From the cell containing the given text, extract its center point as [X, Y] coordinate. 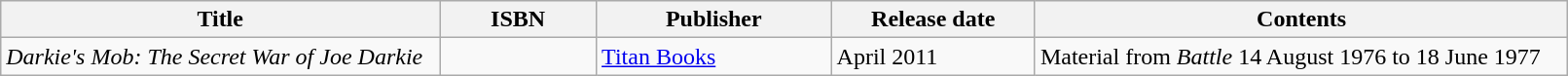
Material from Battle 14 August 1976 to 18 June 1977 [1300, 57]
ISBN [518, 19]
Contents [1300, 19]
Darkie's Mob: The Secret War of Joe Darkie [220, 57]
April 2011 [932, 57]
Release date [932, 19]
Titan Books [714, 57]
Publisher [714, 19]
Title [220, 19]
